Output the [X, Y] coordinate of the center of the cell containing the given text.  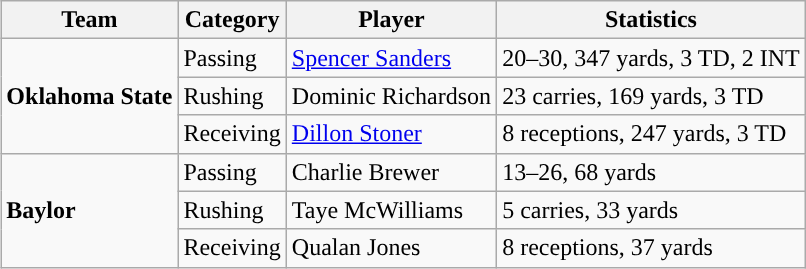
Baylor [90, 210]
Oklahoma State [90, 96]
13–26, 68 yards [652, 172]
Statistics [652, 20]
Charlie Brewer [391, 172]
8 receptions, 37 yards [652, 248]
Taye McWilliams [391, 210]
Dominic Richardson [391, 96]
Category [232, 20]
Player [391, 20]
23 carries, 169 yards, 3 TD [652, 96]
Dillon Stoner [391, 134]
20–30, 347 yards, 3 TD, 2 INT [652, 58]
5 carries, 33 yards [652, 210]
Spencer Sanders [391, 58]
Team [90, 20]
8 receptions, 247 yards, 3 TD [652, 134]
Qualan Jones [391, 248]
